For the text-containing cell, return its midpoint in [X, Y] coordinate format. 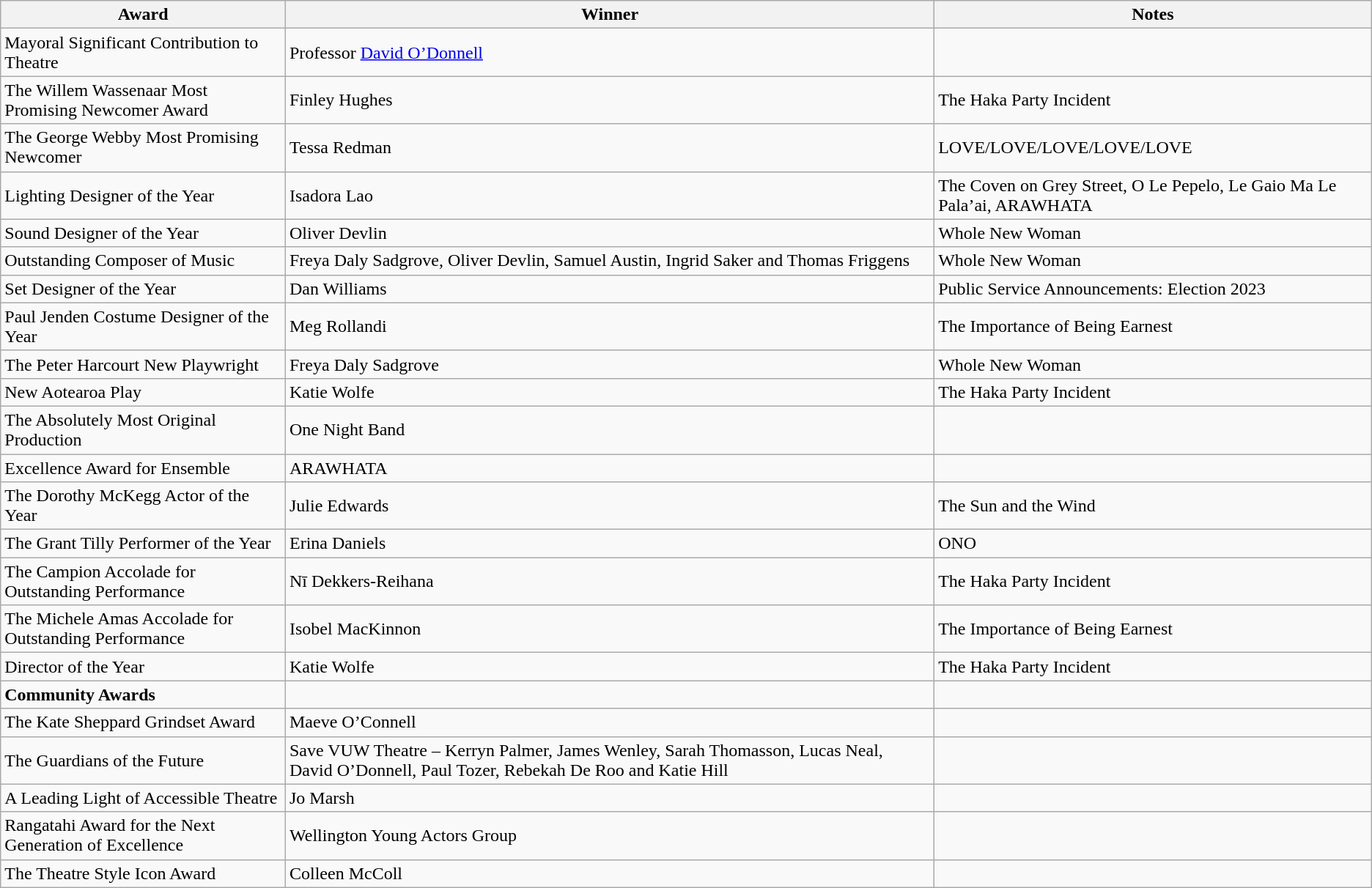
One Night Band [610, 429]
Notes [1154, 15]
Meg Rollandi [610, 327]
Award [144, 15]
Public Service Announcements: Election 2023 [1154, 289]
Set Designer of the Year [144, 289]
Julie Edwards [610, 506]
The Absolutely Most Original Production [144, 429]
Sound Designer of the Year [144, 233]
ARAWHATA [610, 468]
Community Awards [144, 695]
The Coven on Grey Street, O Le Pepelo, Le Gaio Ma Le Pala’ai, ARAWHATA [1154, 195]
The Sun and the Wind [1154, 506]
Lighting Designer of the Year [144, 195]
Freya Daly Sadgrove, Oliver Devlin, Samuel Austin, Ingrid Saker and Thomas Friggens [610, 261]
The Willem Wassenaar Most Promising Newcomer Award [144, 100]
Isobel MacKinnon [610, 629]
Professor David O’Donnell [610, 53]
The George Webby Most Promising Newcomer [144, 148]
Excellence Award for Ensemble [144, 468]
Winner [610, 15]
New Aotearoa Play [144, 392]
The Peter Harcourt New Playwright [144, 364]
Paul Jenden Costume Designer of the Year [144, 327]
Maeve O’Connell [610, 722]
A Leading Light of Accessible Theatre [144, 798]
The Michele Amas Accolade for Outstanding Performance [144, 629]
Dan Williams [610, 289]
The Kate Sheppard Grindset Award [144, 722]
Nī Dekkers-Reihana [610, 582]
The Guardians of the Future [144, 761]
LOVE/LOVE/LOVE/LOVE/LOVE [1154, 148]
ONO [1154, 544]
Erina Daniels [610, 544]
Mayoral Significant Contribution to Theatre [144, 53]
Isadora Lao [610, 195]
The Campion Accolade for Outstanding Performance [144, 582]
Freya Daly Sadgrove [610, 364]
The Theatre Style Icon Award [144, 873]
Rangatahi Award for the Next Generation of Excellence [144, 835]
Colleen McColl [610, 873]
Wellington Young Actors Group [610, 835]
Finley Hughes [610, 100]
Save VUW Theatre – Kerryn Palmer, James Wenley, Sarah Thomasson, Lucas Neal, David O’Donnell, Paul Tozer, Rebekah De Roo and Katie Hill [610, 761]
Outstanding Composer of Music [144, 261]
Tessa Redman [610, 148]
Oliver Devlin [610, 233]
Jo Marsh [610, 798]
The Grant Tilly Performer of the Year [144, 544]
Director of the Year [144, 667]
The Dorothy McKegg Actor of the Year [144, 506]
